Provide the (X, Y) coordinate of the cell's center where the given text is located.  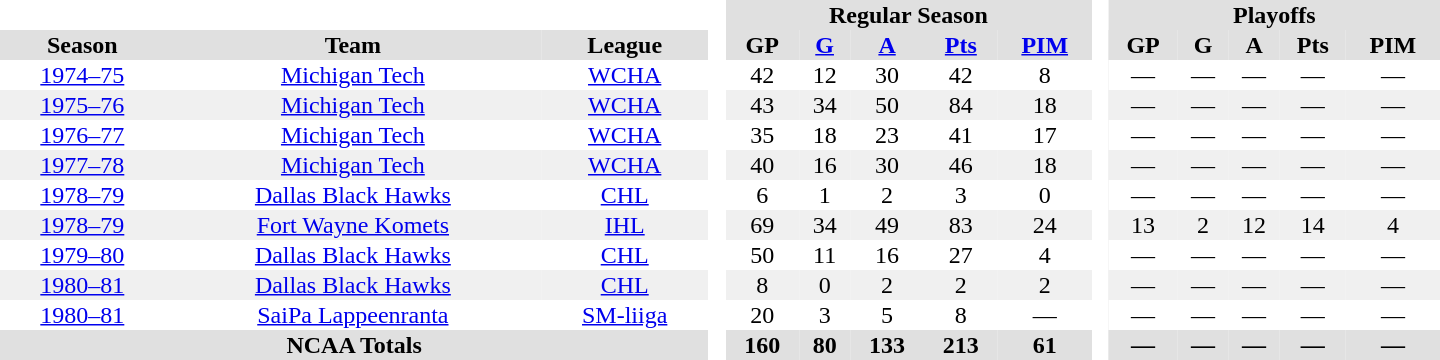
40 (762, 165)
1975–76 (82, 105)
13 (1144, 225)
Fort Wayne Komets (353, 225)
35 (762, 135)
160 (762, 345)
Team (353, 45)
1976–77 (82, 135)
24 (1045, 225)
27 (961, 255)
83 (961, 225)
80 (824, 345)
SaiPa Lappeenranta (353, 315)
69 (762, 225)
61 (1045, 345)
Playoffs (1274, 15)
1974–75 (82, 75)
SM-liiga (624, 315)
Regular Season (908, 15)
1979–80 (82, 255)
133 (887, 345)
41 (961, 135)
49 (887, 225)
84 (961, 105)
League (624, 45)
43 (762, 105)
IHL (624, 225)
NCAA Totals (354, 345)
46 (961, 165)
20 (762, 315)
23 (887, 135)
11 (824, 255)
1 (824, 195)
5 (887, 315)
17 (1045, 135)
213 (961, 345)
1977–78 (82, 165)
Season (82, 45)
14 (1313, 225)
6 (762, 195)
